Search for the cell housing the specified text and yield its [X, Y] center coordinate. 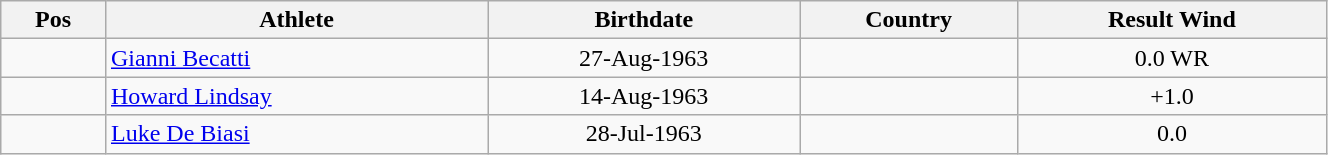
Luke De Biasi [296, 134]
Birthdate [644, 20]
Country [908, 20]
Gianni Becatti [296, 58]
Result Wind [1172, 20]
28-Jul-1963 [644, 134]
Athlete [296, 20]
14-Aug-1963 [644, 96]
Howard Lindsay [296, 96]
Pos [54, 20]
27-Aug-1963 [644, 58]
0.0 WR [1172, 58]
0.0 [1172, 134]
+1.0 [1172, 96]
